Find where the given text appears and provide that cell's center as (X, Y) coordinate. 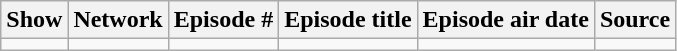
Episode title (348, 20)
Network (118, 20)
Episode # (223, 20)
Source (634, 20)
Episode air date (506, 20)
Show (34, 20)
